Capture the cell that displays the provided text and extract its (X, Y) central coordinate. 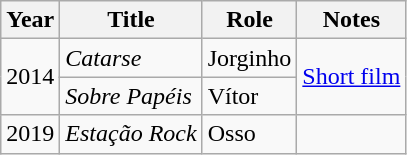
2019 (30, 134)
Role (250, 20)
Notes (352, 20)
Vítor (250, 96)
Short film (352, 77)
Title (131, 20)
Osso (250, 134)
2014 (30, 77)
Estação Rock (131, 134)
Year (30, 20)
Sobre Papéis (131, 96)
Jorginho (250, 58)
Catarse (131, 58)
